Output the [X, Y] coordinate of the center of the cell containing the given text.  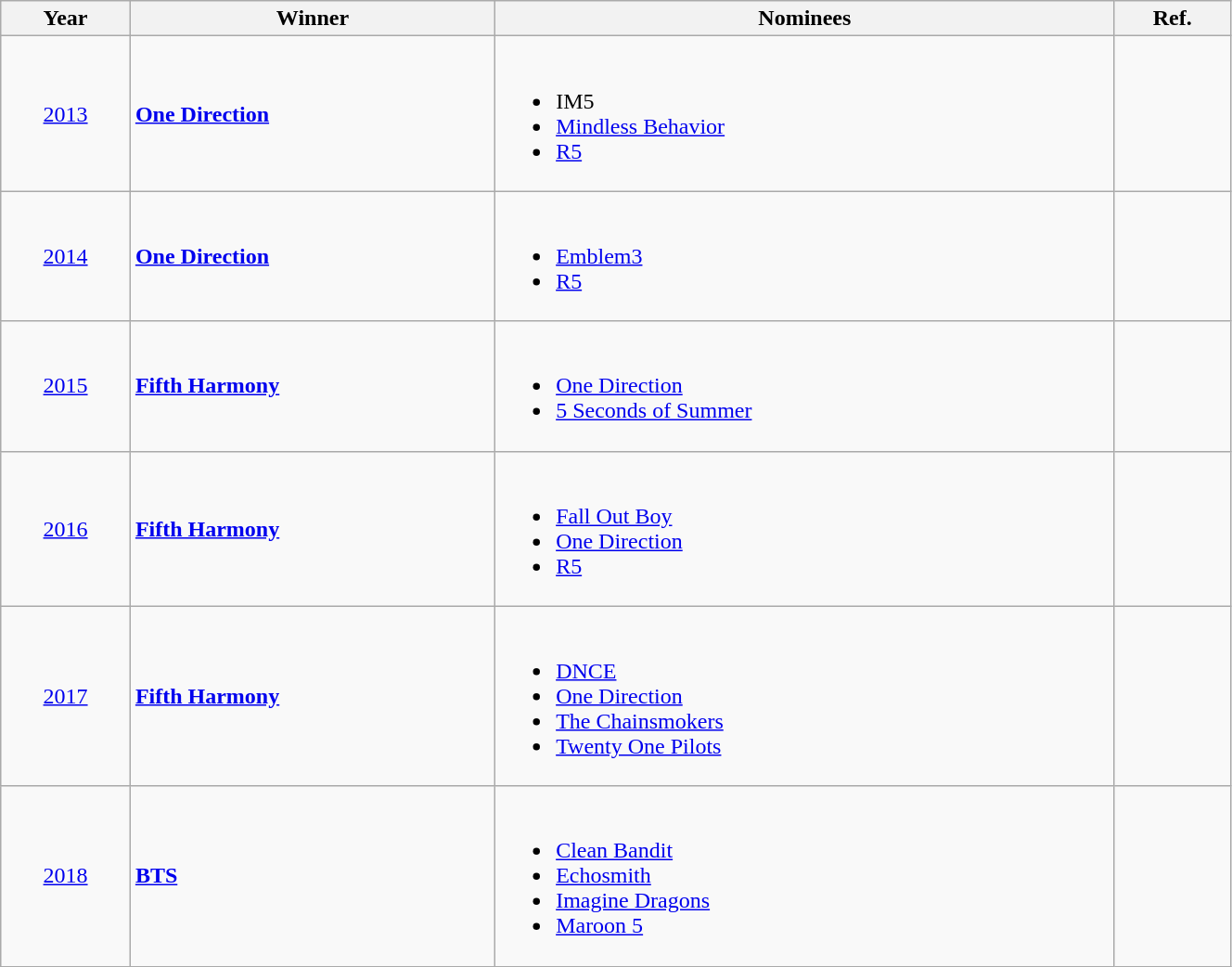
Fall Out BoyOne DirectionR5 [805, 529]
2013 [66, 113]
Year [66, 19]
2015 [66, 386]
IM5Mindless BehaviorR5 [805, 113]
2018 [66, 876]
Emblem3R5 [805, 256]
2017 [66, 696]
2016 [66, 529]
One Direction5 Seconds of Summer [805, 386]
2014 [66, 256]
Clean BanditEchosmithImagine DragonsMaroon 5 [805, 876]
Ref. [1173, 19]
DNCEOne DirectionThe ChainsmokersTwenty One Pilots [805, 696]
Nominees [805, 19]
BTS [312, 876]
Winner [312, 19]
